Return (X, Y) of the center of cell containing provided text 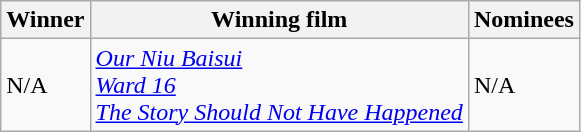
Winner (46, 20)
Our Niu BaisuiWard 16The Story Should Not Have Happened (279, 85)
Nominees (524, 20)
Winning film (279, 20)
